Scan for the cell matching the given text and deliver its (x, y) coordinate at center. 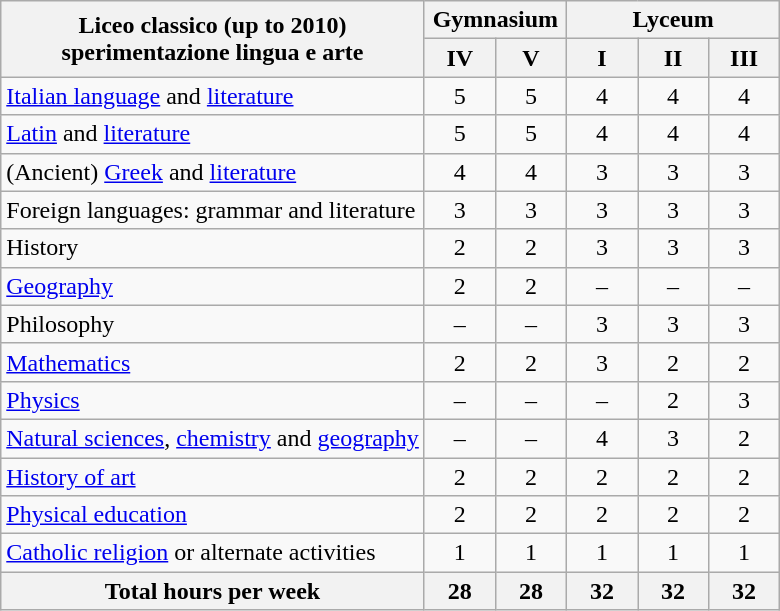
Philosophy (213, 324)
History (213, 248)
Total hours per week (213, 591)
III (744, 58)
Physical education (213, 515)
II (674, 58)
Gymnasium (495, 20)
IV (460, 58)
Natural sciences, chemistry and geography (213, 438)
I (602, 58)
(Ancient) Greek and literature (213, 172)
Lyceum (672, 20)
Liceo classico (up to 2010)sperimentazione lingua e arte (213, 39)
Mathematics (213, 362)
Catholic religion or alternate activities (213, 553)
Foreign languages: grammar and literature (213, 210)
V (530, 58)
Geography (213, 286)
History of art (213, 477)
Latin and literature (213, 134)
Physics (213, 400)
Italian language and literature (213, 96)
